Pinpoint the cell where the given text exists, returning its (X, Y) midpoint coordinate. 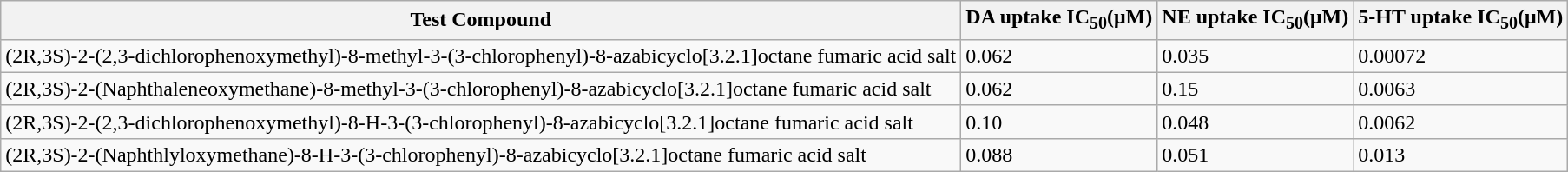
(2R,3S)-2-(2,3-dichlorophenoxymethyl)-8-methyl-3-(3-chlorophenyl)-8-azabicyclo[3.2.1]octane fumaric acid salt (481, 56)
(2R,3S)-2-(Naphthlyloxymethane)-8-H-3-(3-chlorophenyl)-8-azabicyclo[3.2.1]octane fumaric acid salt (481, 155)
(2R,3S)-2-(Naphthaleneoxymethane)-8-methyl-3-(3-chlorophenyl)-8-azabicyclo[3.2.1]octane fumaric acid salt (481, 89)
0.013 (1460, 155)
5-HT uptake IC50(μM) (1460, 20)
0.088 (1059, 155)
NE uptake IC50(μM) (1255, 20)
0.035 (1255, 56)
DA uptake IC50(μM) (1059, 20)
(2R,3S)-2-(2,3-dichlorophenoxymethyl)-8-H-3-(3-chlorophenyl)-8-azabicyclo[3.2.1]octane fumaric acid salt (481, 122)
0.10 (1059, 122)
Test Compound (481, 20)
0.051 (1255, 155)
0.0062 (1460, 122)
0.15 (1255, 89)
0.0063 (1460, 89)
0.048 (1255, 122)
0.00072 (1460, 56)
